Extract the (x, y) coordinate from the center of the cell holding the provided text.  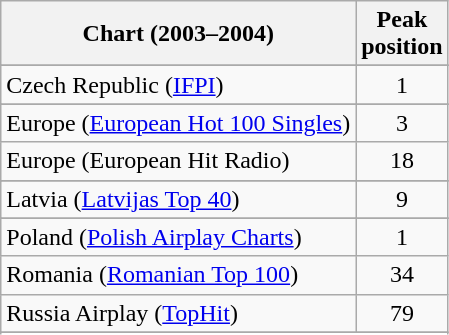
79 (402, 313)
18 (402, 161)
Romania (Romanian Top 100) (178, 275)
Latvia (Latvijas Top 40) (178, 199)
34 (402, 275)
Poland (Polish Airplay Charts) (178, 237)
Chart (2003–2004) (178, 34)
Peakposition (402, 34)
3 (402, 123)
Europe (European Hot 100 Singles) (178, 123)
Europe (European Hit Radio) (178, 161)
Russia Airplay (TopHit) (178, 313)
Czech Republic (IFPI) (178, 85)
9 (402, 199)
